Return the [x, y] coordinate for the center point of the cell that contains the specified text.  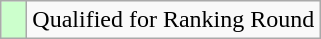
Qualified for Ranking Round [174, 20]
